Determine the [x, y] coordinate at the center of the cell enclosing the given text.  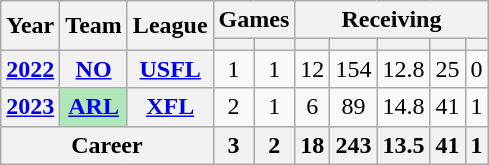
25 [448, 69]
Team [94, 26]
ARL [94, 107]
2022 [30, 69]
243 [354, 145]
League [170, 26]
12.8 [404, 69]
2023 [30, 107]
Career [107, 145]
Receiving [392, 20]
18 [312, 145]
3 [234, 145]
0 [476, 69]
14.8 [404, 107]
NO [94, 69]
89 [354, 107]
154 [354, 69]
13.5 [404, 145]
6 [312, 107]
Year [30, 26]
12 [312, 69]
XFL [170, 107]
Games [254, 20]
USFL [170, 69]
